Scan for the cell matching the given text and deliver its (x, y) coordinate at center. 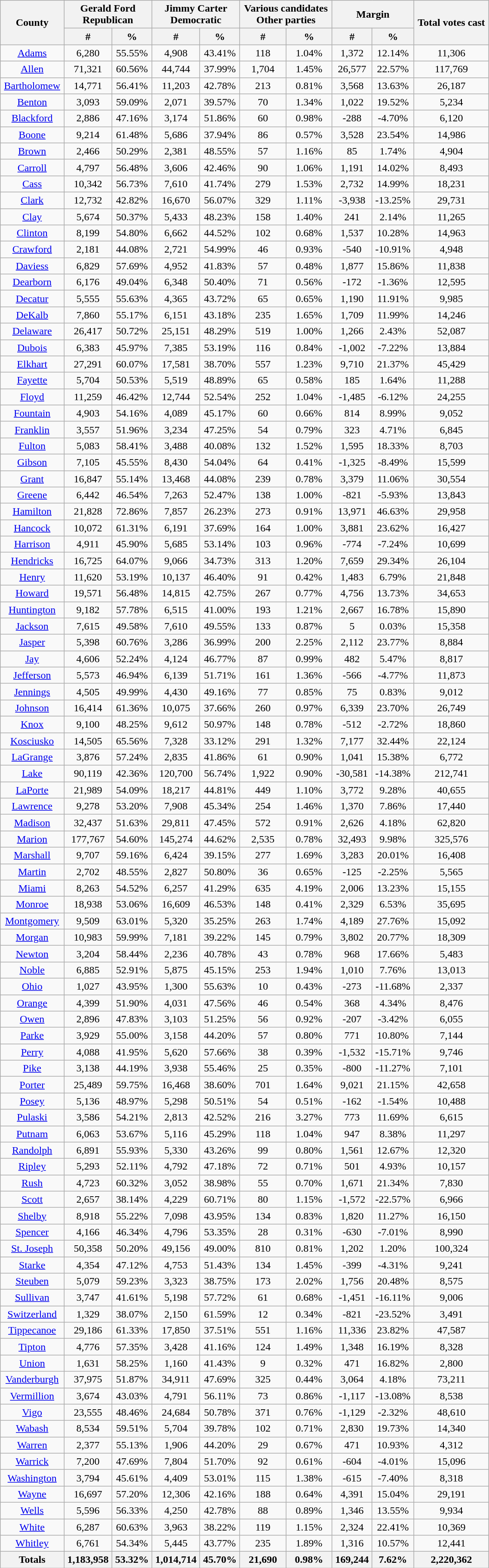
32,493 (352, 839)
7,263 (176, 495)
Wayne (32, 1494)
212,741 (452, 774)
9,182 (88, 610)
3,802 (352, 937)
14,815 (176, 593)
58.25% (132, 1363)
213 (263, 86)
Jimmy CarterDemocratic (196, 15)
41.61% (132, 1298)
7,105 (88, 462)
1.49% (309, 1347)
41.43% (220, 1363)
9.28% (393, 790)
Total votes cast (452, 22)
12.67% (393, 1150)
26,187 (452, 86)
LaPorte (32, 790)
39.22% (220, 937)
57.66% (220, 1052)
Daviess (32, 266)
6,845 (452, 429)
2,827 (176, 872)
9,278 (88, 806)
2.25% (309, 642)
Monroe (32, 904)
3,093 (88, 102)
54.80% (132, 233)
18,860 (452, 724)
6,829 (88, 266)
1,041 (352, 757)
13,843 (452, 495)
41.74% (220, 184)
39.15% (220, 855)
2.02% (309, 1281)
6,191 (176, 528)
8,817 (452, 659)
-14.38% (393, 774)
177,767 (88, 839)
6,772 (452, 757)
Scott (32, 1199)
4,723 (88, 1183)
Carroll (32, 167)
42,658 (452, 1085)
13,013 (452, 970)
Vigo (32, 1412)
21.37% (393, 364)
0.77% (309, 593)
8,493 (452, 167)
55.93% (132, 1150)
7,804 (176, 1461)
34,653 (452, 593)
21,828 (88, 512)
39.78% (220, 1429)
3,283 (352, 855)
Shelby (32, 1216)
13.63% (393, 86)
29.34% (393, 561)
0.43% (309, 986)
80 (263, 1199)
14,963 (452, 233)
90 (263, 167)
43.77% (220, 1543)
7,144 (452, 1036)
Ohio (32, 986)
15,599 (452, 462)
-1.54% (393, 1101)
173 (263, 1281)
0.61% (309, 1461)
26,749 (452, 708)
8,263 (88, 888)
9 (263, 1363)
63.01% (132, 921)
0.34% (309, 1314)
3,674 (88, 1396)
7,181 (176, 937)
1.34% (309, 102)
16,414 (88, 708)
St. Joseph (32, 1248)
43.41% (220, 53)
13,971 (352, 512)
188 (263, 1494)
0.97% (309, 708)
45.17% (220, 413)
15,155 (452, 888)
9,241 (452, 1265)
12,320 (452, 1150)
28 (263, 1232)
55.14% (132, 479)
11,259 (88, 397)
88 (263, 1510)
22.57% (393, 69)
1,537 (352, 233)
Warren (32, 1445)
-615 (352, 1478)
90,119 (88, 774)
2,702 (88, 872)
50,358 (88, 1248)
Fountain (32, 413)
2,006 (352, 888)
Hamilton (32, 512)
7,101 (452, 1068)
968 (352, 954)
Gibson (32, 462)
65.56% (132, 741)
60.56% (132, 69)
45.97% (132, 348)
3,204 (88, 954)
Hendricks (32, 561)
3,286 (176, 642)
10,369 (452, 1527)
59.99% (132, 937)
6,139 (176, 675)
241 (352, 216)
15,358 (452, 626)
4,354 (88, 1265)
21,848 (452, 577)
51.25% (220, 1019)
-273 (352, 986)
6,257 (176, 888)
2,657 (88, 1199)
38.07% (132, 1314)
Newton (32, 954)
4.19% (309, 888)
Dubois (32, 348)
4,911 (88, 544)
5,686 (176, 135)
44,744 (176, 69)
1.40% (309, 216)
0.87% (309, 626)
11,297 (452, 1134)
1,756 (352, 1281)
54.16% (132, 413)
35,695 (452, 904)
-1.36% (393, 282)
325 (263, 1380)
45.90% (132, 544)
-15.71% (393, 1052)
51.96% (132, 429)
Crawford (32, 250)
57.78% (132, 610)
37.51% (220, 1330)
99 (263, 1150)
4,908 (176, 53)
2,236 (176, 954)
-7.24% (393, 544)
2,150 (176, 1314)
100,324 (452, 1248)
Greene (32, 495)
41.16% (220, 1347)
-125 (352, 872)
29 (263, 1445)
Orange (32, 1003)
26,417 (88, 331)
59.23% (132, 1281)
193 (263, 610)
0.54% (309, 1003)
16.82% (393, 1363)
44.81% (220, 790)
37.66% (220, 708)
43.03% (132, 1396)
4,166 (88, 1232)
4,792 (176, 1167)
49.00% (220, 1248)
1,595 (352, 446)
-11.68% (393, 986)
18,938 (88, 904)
16.78% (393, 610)
Various candidatesOther parties (286, 15)
1,202 (352, 1248)
61.48% (132, 135)
59.51% (132, 1429)
56.41% (132, 86)
1,561 (352, 1150)
52.11% (132, 1167)
26,577 (352, 69)
4,903 (88, 413)
313 (263, 561)
71,321 (88, 69)
36 (263, 872)
8,538 (452, 1396)
-774 (352, 544)
29,186 (88, 1330)
145 (263, 937)
-5.93% (393, 495)
635 (263, 888)
11,306 (452, 53)
-7.40% (393, 1478)
8,990 (452, 1232)
1,704 (263, 69)
-630 (352, 1232)
18.33% (393, 446)
49.99% (132, 691)
1.23% (309, 364)
-1,572 (352, 1199)
2,112 (352, 642)
4,124 (176, 659)
124 (263, 1347)
3,929 (88, 1036)
11,265 (452, 216)
117,769 (452, 69)
34.73% (220, 561)
57.24% (132, 757)
Henry (32, 577)
1,370 (352, 806)
57.69% (132, 266)
6,442 (88, 495)
6,055 (452, 1019)
42.52% (220, 1117)
70 (263, 102)
18,309 (452, 937)
Benton (32, 102)
5,483 (452, 954)
56.07% (220, 200)
3,747 (88, 1298)
Gerald FordRepublican (108, 15)
91 (263, 577)
Grant (32, 479)
18,231 (452, 184)
46.34% (132, 1232)
9,012 (452, 691)
947 (352, 1134)
13.23% (393, 888)
138 (263, 495)
7,857 (176, 512)
7,098 (176, 1216)
15.04% (393, 1494)
10,699 (452, 544)
519 (263, 331)
1,346 (352, 1510)
Lake (32, 774)
Franklin (32, 429)
20.77% (393, 937)
27,291 (88, 364)
46.53% (220, 904)
11,873 (452, 675)
11,203 (176, 86)
1,190 (352, 299)
6,966 (452, 1199)
Adams (32, 53)
53.14% (220, 544)
Fulton (32, 446)
7.86% (393, 806)
2,835 (176, 757)
1,906 (176, 1445)
21,690 (263, 1560)
0.58% (309, 380)
103 (263, 544)
23.82% (393, 1330)
45.15% (220, 970)
4,756 (352, 593)
35.25% (220, 921)
12,732 (88, 200)
-1,485 (352, 397)
Jay (32, 659)
4,606 (88, 659)
3,568 (352, 86)
Clinton (32, 233)
9,006 (452, 1298)
21.15% (393, 1085)
Jefferson (32, 675)
40.08% (220, 446)
5,875 (176, 970)
-7.01% (393, 1232)
120,700 (176, 774)
41.83% (220, 266)
164 (263, 528)
4,796 (176, 1232)
1,300 (176, 986)
277 (263, 855)
58.44% (132, 954)
5,398 (88, 642)
9,612 (176, 724)
4,797 (88, 167)
2,886 (88, 118)
15,096 (452, 1461)
0.86% (309, 1396)
10,983 (88, 937)
1,010 (352, 970)
38.98% (220, 1183)
53.01% (220, 1478)
169,244 (352, 1560)
92 (263, 1461)
60.32% (132, 1183)
19.73% (393, 1429)
7.76% (393, 970)
200 (263, 642)
368 (352, 1003)
6,151 (176, 315)
11.69% (393, 1117)
4,031 (176, 1003)
38.22% (220, 1527)
29,811 (176, 823)
1,922 (263, 774)
1,483 (352, 577)
6,348 (176, 282)
12,595 (452, 282)
Noble (32, 970)
6,515 (176, 610)
10.57% (393, 1543)
51.90% (132, 1003)
40.78% (220, 954)
-11.27% (393, 1068)
38 (263, 1052)
11,288 (452, 380)
267 (263, 593)
-13.25% (393, 200)
10,157 (452, 1167)
5,445 (176, 1543)
46.94% (132, 675)
Boone (32, 135)
43.26% (220, 1150)
Fayette (32, 380)
11.91% (393, 299)
11,620 (88, 577)
50.53% (132, 380)
10.93% (393, 1445)
50.97% (220, 724)
216 (263, 1117)
72.86% (132, 512)
16,427 (452, 528)
29,191 (452, 1494)
3,064 (352, 1380)
58.41% (132, 446)
5,234 (452, 102)
9,934 (452, 1510)
6,339 (352, 708)
16,670 (176, 200)
9,052 (452, 413)
13.55% (393, 1510)
1.65% (309, 315)
3,528 (352, 135)
2,181 (88, 250)
14.02% (393, 167)
9,707 (88, 855)
2,813 (176, 1117)
6,885 (88, 970)
-540 (352, 250)
Perry (32, 1052)
0.32% (309, 1363)
-207 (352, 1019)
1,316 (352, 1543)
1,266 (352, 331)
551 (263, 1330)
3,379 (352, 479)
47.25% (220, 429)
51.71% (220, 675)
1.38% (309, 1478)
1,329 (88, 1314)
45,429 (452, 364)
2.14% (393, 216)
Pike (32, 1068)
47.45% (220, 823)
14.99% (393, 184)
-162 (352, 1101)
3,428 (176, 1347)
Parke (32, 1036)
Totals (32, 1560)
Sullivan (32, 1298)
-3,938 (352, 200)
4,409 (176, 1478)
3,876 (88, 757)
42.16% (220, 1494)
73,211 (452, 1380)
29,958 (452, 512)
53.35% (220, 1232)
4,753 (176, 1265)
0.64% (309, 1494)
50.20% (132, 1248)
14,340 (452, 1429)
62,820 (452, 823)
48.23% (220, 216)
22,124 (452, 741)
41.86% (220, 757)
5,565 (452, 872)
44.62% (220, 839)
49,156 (176, 1248)
41.29% (220, 888)
17.66% (393, 954)
53.32% (132, 1560)
14,246 (452, 315)
14,986 (452, 135)
Blackford (32, 118)
3,174 (176, 118)
1.94% (309, 970)
37.99% (220, 69)
0.57% (309, 135)
12,744 (176, 397)
9,985 (452, 299)
-1,117 (352, 1396)
3,138 (88, 1068)
50.40% (220, 282)
2.43% (393, 331)
7,830 (452, 1183)
20.01% (393, 855)
17,850 (176, 1330)
46.77% (220, 659)
49.55% (220, 626)
48.89% (220, 380)
5,433 (176, 216)
5,298 (176, 1101)
37.94% (220, 135)
61.33% (132, 1330)
Porter (32, 1085)
771 (352, 1036)
2,626 (352, 823)
557 (263, 364)
8,703 (452, 446)
4.93% (393, 1167)
16,150 (452, 1216)
Floyd (32, 397)
27.76% (393, 921)
43.72% (220, 299)
449 (263, 790)
Steuben (32, 1281)
3,052 (176, 1183)
53.06% (132, 904)
Madison (32, 823)
23.62% (393, 528)
17,581 (176, 364)
0.89% (309, 1510)
54.21% (132, 1117)
47,587 (452, 1330)
Harrison (32, 544)
-4.77% (393, 675)
Marion (32, 839)
53.67% (132, 1134)
2,381 (176, 151)
43.18% (220, 315)
50.37% (132, 216)
4,904 (452, 151)
-10.91% (393, 250)
6,280 (88, 53)
-1,325 (352, 462)
47.12% (132, 1265)
0.93% (309, 250)
38.75% (220, 1281)
Montgomery (32, 921)
-8.49% (393, 462)
56 (263, 1019)
55.22% (132, 1216)
-566 (352, 675)
8,318 (452, 1478)
Jasper (32, 642)
10,072 (88, 528)
42.75% (220, 593)
263 (263, 921)
0.85% (309, 691)
10 (263, 986)
2,324 (352, 1527)
6,662 (176, 233)
50.51% (220, 1101)
Dearborn (32, 282)
87 (263, 659)
4,430 (176, 691)
773 (352, 1117)
11,336 (352, 1330)
5,555 (88, 299)
52,087 (452, 331)
12 (263, 1314)
51.86% (220, 118)
Brown (32, 151)
51.63% (132, 823)
15,890 (452, 610)
41.95% (132, 1052)
253 (263, 970)
Howard (32, 593)
Jennings (32, 691)
1.06% (309, 167)
6,615 (452, 1117)
9,021 (352, 1085)
1.21% (309, 610)
0.31% (309, 1232)
45.61% (132, 1478)
7,908 (176, 806)
2,721 (176, 250)
46.63% (393, 512)
50.80% (220, 872)
47.56% (220, 1003)
5,596 (88, 1510)
5,320 (176, 921)
54.60% (132, 839)
61.36% (132, 708)
19,571 (88, 593)
4,948 (452, 250)
52.54% (220, 397)
5,116 (176, 1134)
14,771 (88, 86)
8.99% (393, 413)
3,103 (176, 1019)
Whitley (32, 1543)
55.17% (132, 315)
40,655 (452, 790)
0.67% (309, 1445)
-4.01% (393, 1461)
48.29% (220, 331)
20.48% (393, 1281)
116 (263, 348)
51.43% (220, 1265)
1.11% (309, 200)
11.06% (393, 479)
38.70% (220, 364)
LaGrange (32, 757)
3,938 (176, 1068)
47.18% (220, 1167)
279 (263, 184)
4,791 (176, 1396)
34,911 (176, 1380)
1,877 (352, 266)
132 (263, 446)
3,772 (352, 790)
1.52% (309, 446)
48.46% (132, 1412)
12,306 (176, 1494)
6,287 (88, 1527)
5,198 (176, 1298)
Morgan (32, 937)
46.42% (132, 397)
8,328 (452, 1347)
0.76% (309, 1412)
Johnson (32, 708)
1,014,714 (176, 1560)
24,255 (452, 397)
49.16% (220, 691)
Lawrence (32, 806)
371 (263, 1412)
8,884 (452, 642)
Vermillion (32, 1396)
30,554 (452, 479)
Decatur (32, 299)
-2.32% (393, 1412)
-22.57% (393, 1199)
8,575 (452, 1281)
0.99% (309, 659)
1.32% (309, 741)
260 (263, 708)
23,555 (88, 1412)
0.51% (309, 1101)
Spencer (32, 1232)
56.33% (132, 1510)
Tipton (32, 1347)
14,505 (88, 741)
0.44% (309, 1380)
Bartholomew (32, 86)
-4.31% (393, 1265)
8,476 (452, 1003)
55.13% (132, 1445)
52.24% (132, 659)
50.72% (132, 331)
1,160 (176, 1363)
45.70% (220, 1560)
501 (352, 1167)
26.23% (220, 512)
42.36% (132, 774)
11.99% (393, 315)
9,746 (452, 1052)
5,079 (88, 1281)
7,659 (352, 561)
DeKalb (32, 315)
0.56% (309, 282)
1.10% (309, 790)
42.46% (220, 167)
9.98% (393, 839)
48,610 (452, 1412)
55.46% (220, 1068)
6,383 (88, 348)
115 (263, 1478)
0.84% (309, 348)
-1,002 (352, 348)
Rush (32, 1183)
33.12% (220, 741)
Owen (32, 1019)
29,731 (452, 200)
18,217 (176, 790)
1,183,958 (88, 1560)
56.74% (220, 774)
-288 (352, 118)
Huntington (32, 610)
Martin (32, 872)
4,399 (88, 1003)
-6.12% (393, 397)
21.34% (393, 1183)
85 (352, 151)
16,408 (452, 855)
0.70% (309, 1183)
4,391 (352, 1494)
37,975 (88, 1380)
59.75% (132, 1085)
Washington (32, 1478)
Wabash (32, 1429)
810 (263, 1248)
Marshall (32, 855)
12,441 (452, 1543)
41.00% (220, 610)
9,066 (176, 561)
Margin (373, 15)
16,609 (176, 904)
Hancock (32, 528)
50.78% (220, 1412)
52.47% (220, 495)
32,437 (88, 823)
Putnam (32, 1134)
5,674 (88, 216)
73 (263, 1396)
46.40% (220, 577)
4.71% (393, 429)
1,027 (88, 986)
1,191 (352, 167)
252 (263, 397)
1.89% (309, 1543)
64.07% (132, 561)
3.27% (309, 1117)
572 (263, 823)
23.54% (393, 135)
10.28% (393, 233)
54.99% (220, 250)
2,337 (452, 986)
5,620 (176, 1052)
-604 (352, 1461)
5.47% (393, 659)
323 (352, 429)
5,330 (176, 1150)
8,430 (176, 462)
6,424 (176, 855)
11,838 (452, 266)
56.73% (132, 184)
-399 (352, 1265)
1.53% (309, 184)
Clay (32, 216)
7,615 (88, 626)
54.52% (132, 888)
57.20% (132, 1494)
White (32, 1527)
4,776 (88, 1347)
482 (352, 659)
48.97% (132, 1101)
-1,129 (352, 1412)
60.76% (132, 642)
5,293 (88, 1167)
12.14% (393, 53)
119 (263, 1527)
25 (263, 1068)
-23.52% (393, 1314)
Switzerland (32, 1314)
45.34% (220, 806)
59.09% (132, 102)
-2.72% (393, 724)
6,120 (452, 118)
37.69% (220, 528)
55 (263, 1183)
25,151 (176, 331)
1,671 (352, 1183)
4,089 (176, 413)
Wells (32, 1510)
7,200 (88, 1461)
1,820 (352, 1216)
273 (263, 512)
2,329 (352, 904)
Allen (32, 69)
3,323 (176, 1281)
42.82% (132, 200)
60.71% (220, 1199)
16,468 (176, 1085)
9,710 (352, 364)
54.04% (220, 462)
1,631 (88, 1363)
-7.22% (393, 348)
50.29% (132, 151)
4,229 (176, 1199)
60.07% (132, 364)
61.59% (220, 1314)
701 (263, 1085)
13.73% (393, 593)
36.99% (220, 642)
0.42% (309, 577)
Posey (32, 1101)
45.55% (132, 462)
55.00% (132, 1036)
5,083 (88, 446)
Kosciusko (32, 741)
254 (263, 806)
54.34% (132, 1543)
3,606 (176, 167)
15.86% (393, 266)
59.16% (132, 855)
-30,581 (352, 774)
9,100 (88, 724)
2,896 (88, 1019)
185 (352, 380)
77 (263, 691)
7,860 (88, 315)
-172 (352, 282)
-2.25% (393, 872)
56.11% (220, 1396)
-4.70% (393, 118)
6.53% (393, 904)
9,214 (88, 135)
5,573 (88, 675)
21,989 (88, 790)
5,136 (88, 1101)
2,830 (352, 1429)
Randolph (32, 1150)
52.91% (132, 970)
23.70% (393, 708)
17,440 (452, 806)
60.63% (132, 1527)
72 (263, 1167)
48.25% (132, 724)
64 (263, 462)
47.83% (132, 1019)
4,189 (352, 921)
15,092 (452, 921)
Union (32, 1363)
23.77% (393, 642)
5,519 (176, 380)
44.19% (132, 1068)
2,800 (452, 1363)
4,505 (88, 691)
1,372 (352, 53)
161 (263, 675)
51.70% (220, 1461)
16,725 (88, 561)
-800 (352, 1068)
239 (263, 479)
0.92% (309, 1019)
Delaware (32, 331)
43 (263, 954)
4,088 (88, 1052)
3,158 (176, 1036)
145,274 (176, 839)
51.87% (132, 1380)
3,881 (352, 528)
61.31% (132, 528)
5 (352, 626)
46.54% (132, 495)
44.52% (220, 233)
158 (263, 216)
8,199 (88, 233)
Knox (32, 724)
1.46% (309, 806)
Elkhart (32, 364)
1.69% (309, 855)
3,234 (176, 429)
291 (263, 741)
Tippecanoe (32, 1330)
4,312 (452, 1445)
-16.11% (393, 1298)
22.41% (393, 1527)
6,891 (88, 1150)
13,884 (452, 348)
Cass (32, 184)
4.34% (393, 1003)
0.48% (309, 266)
3,557 (88, 429)
1,709 (352, 315)
16.19% (393, 1347)
25,489 (88, 1085)
0.96% (309, 544)
49.58% (132, 626)
2,667 (352, 610)
-13.08% (393, 1396)
2,732 (352, 184)
11.27% (393, 1216)
8,534 (88, 1429)
0.35% (309, 1068)
57.35% (132, 1347)
9,509 (88, 921)
3,794 (88, 1478)
Miami (32, 888)
Ripley (32, 1167)
86 (263, 135)
15.38% (393, 757)
County (32, 22)
3,963 (176, 1527)
-3.42% (393, 1019)
133 (263, 626)
7,385 (176, 348)
1.36% (309, 675)
6.79% (393, 577)
Clark (32, 200)
4,952 (176, 266)
19.52% (393, 102)
10.80% (393, 1036)
55.55% (132, 53)
4,365 (176, 299)
Warrick (32, 1461)
75 (352, 691)
54.09% (132, 790)
4,250 (176, 1510)
329 (263, 200)
2,377 (88, 1445)
24,684 (176, 1412)
6,063 (88, 1134)
-1,532 (352, 1052)
-512 (352, 724)
8,918 (88, 1216)
57.72% (220, 1298)
71 (263, 282)
6,761 (88, 1543)
16,847 (88, 479)
3,491 (452, 1314)
2,071 (176, 102)
325,576 (452, 839)
2,466 (88, 151)
16,697 (88, 1494)
0.39% (309, 1052)
7,177 (352, 741)
2,535 (263, 839)
10,137 (176, 577)
3,488 (176, 446)
8.38% (393, 1134)
53.20% (132, 806)
49.04% (132, 282)
814 (352, 413)
Pulaski (32, 1117)
26,104 (452, 561)
13,468 (176, 479)
2,220,362 (452, 1560)
Vanderburgh (32, 1380)
1,348 (352, 1347)
10,342 (88, 184)
45.29% (220, 1134)
10,488 (452, 1101)
Starke (32, 1265)
5,685 (176, 544)
3,586 (88, 1117)
0.66% (309, 413)
7.62% (393, 1560)
38.14% (132, 1199)
6,176 (88, 282)
7,328 (176, 741)
-1,451 (352, 1298)
10,075 (176, 708)
39.57% (220, 102)
1,022 (352, 102)
32.44% (393, 741)
47.16% (132, 118)
0.03% (393, 626)
Jackson (32, 626)
38.60% (220, 1085)
